From the cell containing the given text, extract its center point as [x, y] coordinate. 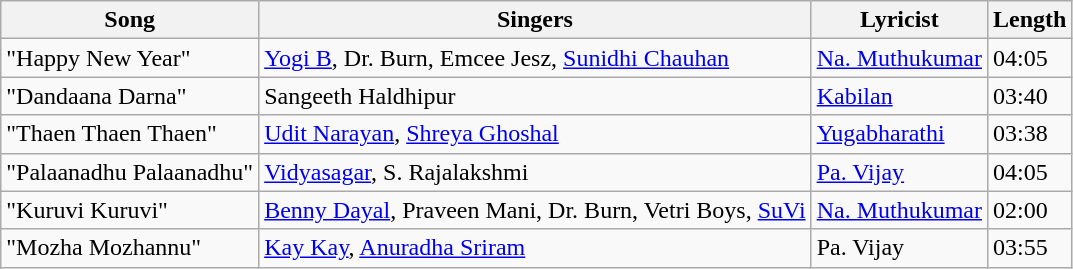
03:40 [1029, 96]
"Kuruvi Kuruvi" [130, 210]
Song [130, 20]
"Thaen Thaen Thaen" [130, 134]
Yogi B, Dr. Burn, Emcee Jesz, Sunidhi Chauhan [535, 58]
03:38 [1029, 134]
"Happy New Year" [130, 58]
Vidyasagar, S. Rajalakshmi [535, 172]
Lyricist [899, 20]
Singers [535, 20]
"Palaanadhu Palaanadhu" [130, 172]
"Mozha Mozhannu" [130, 248]
Yugabharathi [899, 134]
03:55 [1029, 248]
Length [1029, 20]
Kabilan [899, 96]
Benny Dayal, Praveen Mani, Dr. Burn, Vetri Boys, SuVi [535, 210]
Udit Narayan, Shreya Ghoshal [535, 134]
Sangeeth Haldhipur [535, 96]
Kay Kay, Anuradha Sriram [535, 248]
02:00 [1029, 210]
"Dandaana Darna" [130, 96]
